Search for the cell housing the specified text and yield its [X, Y] center coordinate. 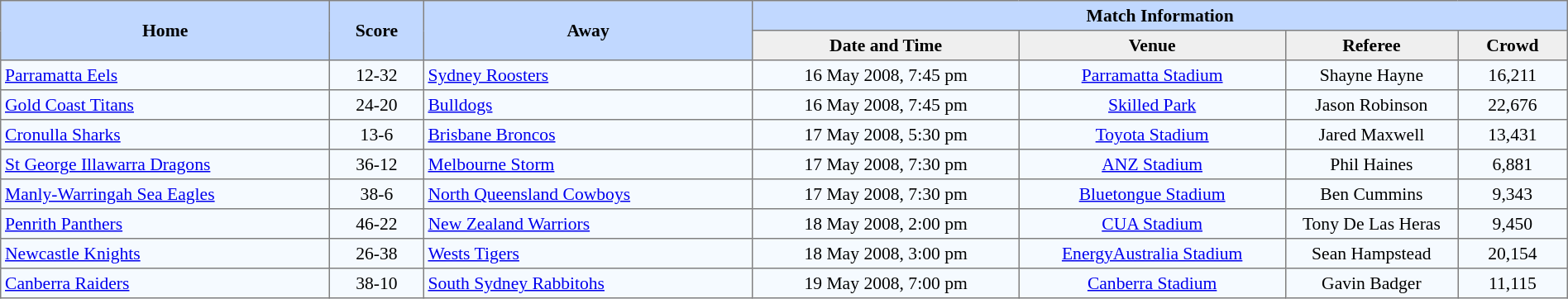
22,676 [1513, 105]
19 May 2008, 7:00 pm [886, 283]
13-6 [377, 135]
Wests Tigers [588, 254]
Canberra Stadium [1152, 283]
Newcastle Knights [165, 254]
Cronulla Sharks [165, 135]
EnergyAustralia Stadium [1152, 254]
18 May 2008, 3:00 pm [886, 254]
New Zealand Warriors [588, 224]
18 May 2008, 2:00 pm [886, 224]
26-38 [377, 254]
Match Information [1159, 16]
Toyota Stadium [1152, 135]
Ben Cummins [1371, 194]
17 May 2008, 5:30 pm [886, 135]
Gold Coast Titans [165, 105]
Crowd [1513, 45]
Bluetongue Stadium [1152, 194]
20,154 [1513, 254]
Jared Maxwell [1371, 135]
Away [588, 31]
Referee [1371, 45]
Penrith Panthers [165, 224]
24-20 [377, 105]
Gavin Badger [1371, 283]
Manly-Warringah Sea Eagles [165, 194]
South Sydney Rabbitohs [588, 283]
11,115 [1513, 283]
38-10 [377, 283]
Phil Haines [1371, 164]
46-22 [377, 224]
Home [165, 31]
Score [377, 31]
Jason Robinson [1371, 105]
Melbourne Storm [588, 164]
Date and Time [886, 45]
9,450 [1513, 224]
6,881 [1513, 164]
St George Illawarra Dragons [165, 164]
Canberra Raiders [165, 283]
13,431 [1513, 135]
ANZ Stadium [1152, 164]
36-12 [377, 164]
16,211 [1513, 75]
Bulldogs [588, 105]
Brisbane Broncos [588, 135]
CUA Stadium [1152, 224]
North Queensland Cowboys [588, 194]
12-32 [377, 75]
Shayne Hayne [1371, 75]
Sean Hampstead [1371, 254]
Parramatta Stadium [1152, 75]
Parramatta Eels [165, 75]
Tony De Las Heras [1371, 224]
38-6 [377, 194]
Skilled Park [1152, 105]
Sydney Roosters [588, 75]
9,343 [1513, 194]
Venue [1152, 45]
